From the cell containing the given text, extract its center point as [X, Y] coordinate. 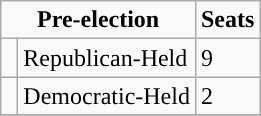
Seats [227, 20]
2 [227, 96]
Democratic-Held [107, 96]
Pre-election [98, 20]
Republican-Held [107, 58]
9 [227, 58]
